Locate the cell with the specified text and output its [x, y] center coordinate. 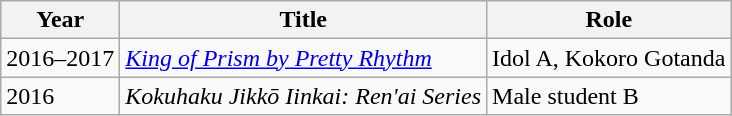
Male student B [609, 96]
Title [304, 20]
2016 [60, 96]
Idol A, Kokoro Gotanda [609, 58]
King of Prism by Pretty Rhythm [304, 58]
Year [60, 20]
2016–2017 [60, 58]
Role [609, 20]
Kokuhaku Jikkō Iinkai: Ren'ai Series [304, 96]
